From the cell containing the given text, extract its center point as (X, Y) coordinate. 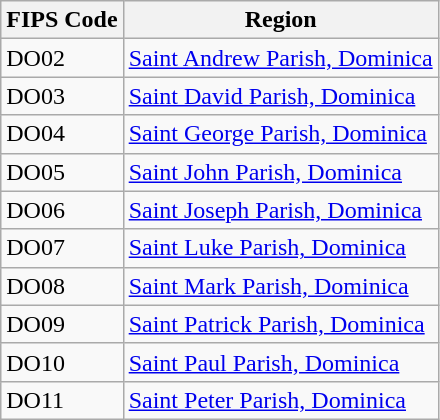
DO07 (62, 248)
DO02 (62, 58)
DO08 (62, 286)
DO04 (62, 134)
Saint John Parish, Dominica (280, 172)
DO06 (62, 210)
DO10 (62, 362)
Saint Mark Parish, Dominica (280, 286)
Saint David Parish, Dominica (280, 96)
Saint Joseph Parish, Dominica (280, 210)
Saint Paul Parish, Dominica (280, 362)
DO05 (62, 172)
Saint Luke Parish, Dominica (280, 248)
DO11 (62, 400)
Region (280, 20)
FIPS Code (62, 20)
Saint Peter Parish, Dominica (280, 400)
DO09 (62, 324)
Saint George Parish, Dominica (280, 134)
DO03 (62, 96)
Saint Andrew Parish, Dominica (280, 58)
Saint Patrick Parish, Dominica (280, 324)
